Detect which cell encompasses the target text, then output its (x, y) center coordinate. 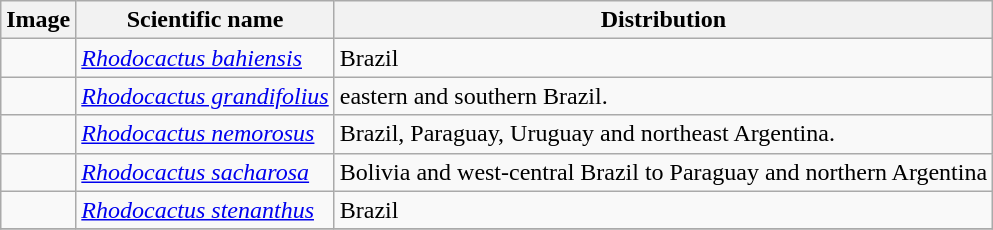
Distribution (663, 20)
Brazil, Paraguay, Uruguay and northeast Argentina. (663, 134)
Rhodocactus stenanthus (205, 210)
Rhodocactus nemorosus (205, 134)
Image (38, 20)
Rhodocactus bahiensis (205, 58)
Scientific name (205, 20)
eastern and southern Brazil. (663, 96)
Bolivia and west-central Brazil to Paraguay and northern Argentina (663, 172)
Rhodocactus grandifolius (205, 96)
Rhodocactus sacharosa (205, 172)
